For the text-containing cell, return its midpoint in [X, Y] coordinate format. 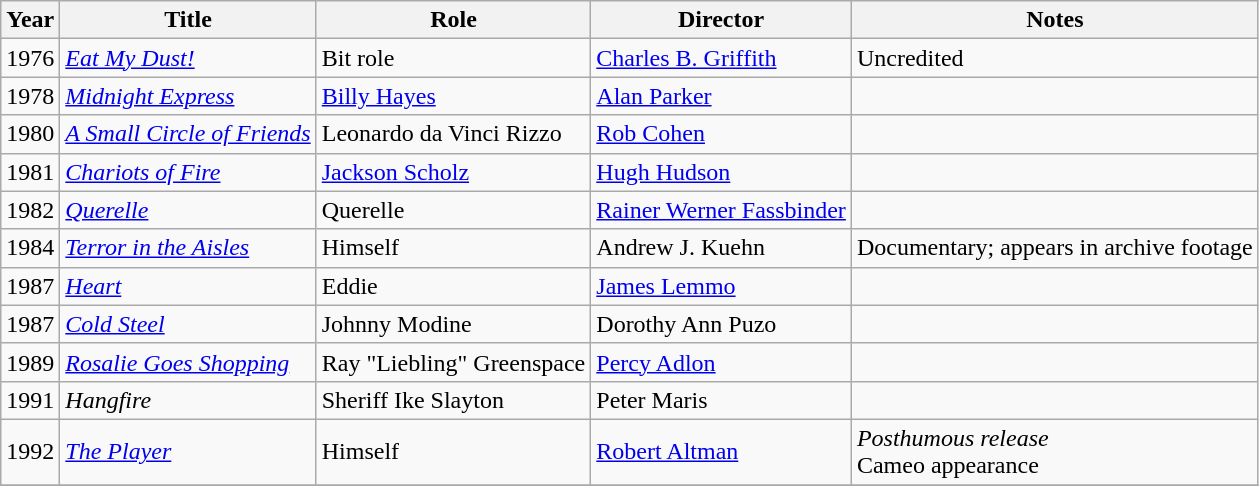
Director [722, 20]
Notes [1054, 20]
Robert Altman [722, 452]
1976 [30, 58]
Eat My Dust! [188, 58]
Peter Maris [722, 400]
Percy Adlon [722, 362]
Rob Cohen [722, 134]
1981 [30, 172]
1980 [30, 134]
Role [454, 20]
1991 [30, 400]
Posthumous releaseCameo appearance [1054, 452]
Ray "Liebling" Greenspace [454, 362]
Jackson Scholz [454, 172]
Title [188, 20]
Dorothy Ann Puzo [722, 324]
The Player [188, 452]
Documentary; appears in archive footage [1054, 248]
Year [30, 20]
Uncredited [1054, 58]
Charles B. Griffith [722, 58]
1989 [30, 362]
1992 [30, 452]
Chariots of Fire [188, 172]
Eddie [454, 286]
1978 [30, 96]
Bit role [454, 58]
1982 [30, 210]
Johnny Modine [454, 324]
Midnight Express [188, 96]
1984 [30, 248]
Hangfire [188, 400]
Terror in the Aisles [188, 248]
Rainer Werner Fassbinder [722, 210]
James Lemmo [722, 286]
Sheriff Ike Slayton [454, 400]
Heart [188, 286]
Hugh Hudson [722, 172]
Cold Steel [188, 324]
A Small Circle of Friends [188, 134]
Andrew J. Kuehn [722, 248]
Rosalie Goes Shopping [188, 362]
Billy Hayes [454, 96]
Leonardo da Vinci Rizzo [454, 134]
Alan Parker [722, 96]
